Output the (x, y) coordinate of the center of the cell containing the given text.  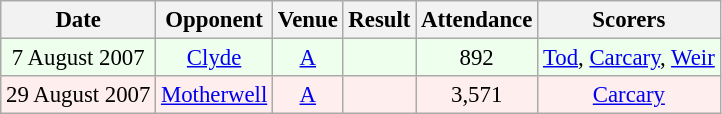
Motherwell (214, 95)
Venue (308, 20)
29 August 2007 (78, 95)
892 (477, 58)
Clyde (214, 58)
Scorers (629, 20)
Carcary (629, 95)
Tod, Carcary, Weir (629, 58)
3,571 (477, 95)
7 August 2007 (78, 58)
Result (380, 20)
Attendance (477, 20)
Date (78, 20)
Opponent (214, 20)
